Extract the (X, Y) coordinate from the center of the cell holding the provided text.  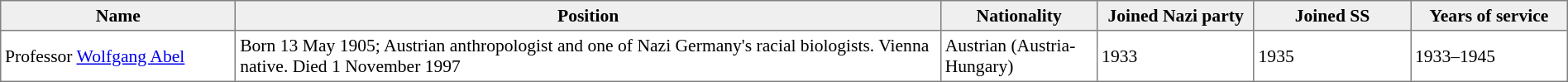
1933 (1176, 56)
Joined SS (1331, 16)
Years of service (1489, 16)
Nationality (1019, 16)
Professor Wolfgang Abel (118, 56)
1935 (1331, 56)
Joined Nazi party (1176, 16)
Position (589, 16)
Austrian (Austria-Hungary) (1019, 56)
1933–1945 (1489, 56)
Name (118, 16)
Born 13 May 1905; Austrian anthropologist and one of Nazi Germany's racial biologists. Vienna native. Died 1 November 1997 (589, 56)
